Return [X, Y] of the center of cell containing provided text 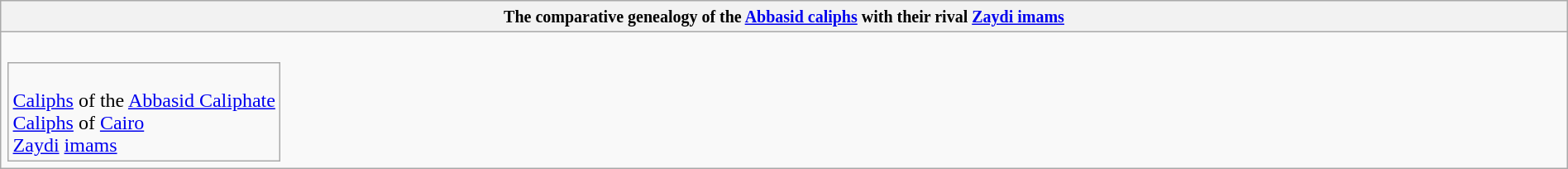
The comparative genealogy of the Abbasid caliphs with their rival Zaydi imams [784, 17]
